Return (x, y) of the center of cell containing provided text 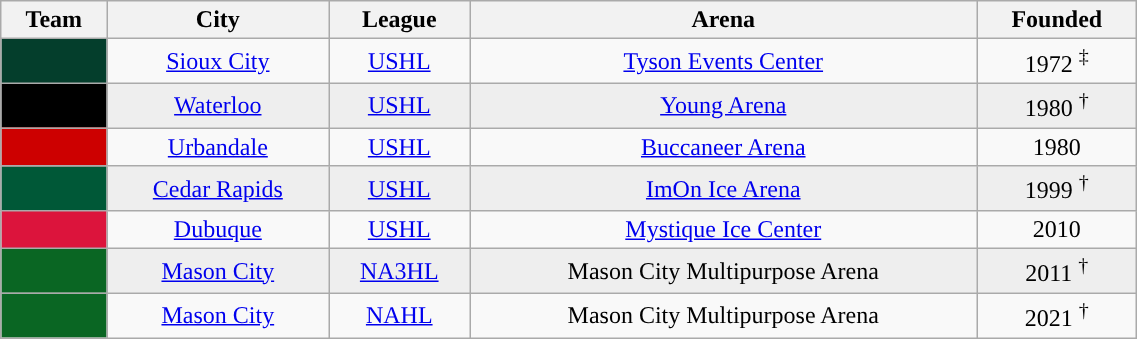
1980 † (1057, 106)
1999 † (1057, 188)
Buccaneer Arena (724, 147)
Founded (1057, 20)
Mystique Ice Center (724, 230)
NA3HL (400, 272)
Waterloo (218, 106)
2021 † (1057, 316)
ImOn Ice Arena (724, 188)
1972 ‡ (1057, 62)
NAHL (400, 316)
Tyson Events Center (724, 62)
Sioux City (218, 62)
Arena (724, 20)
2010 (1057, 230)
City (218, 20)
Cedar Rapids (218, 188)
Team (54, 20)
League (400, 20)
Urbandale (218, 147)
2011 † (1057, 272)
Dubuque (218, 230)
Young Arena (724, 106)
1980 (1057, 147)
